Return the [x, y] coordinate for the center point of the cell that contains the specified text.  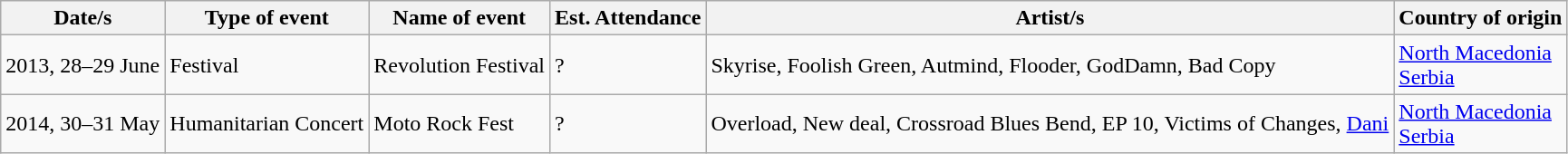
Type of event [266, 18]
Humanitarian Concert [266, 123]
2013, 28–29 June [83, 65]
Overload, New deal, Crossroad Blues Bend, EP 10, Victims of Changes, Dani [1050, 123]
Moto Rock Fest [460, 123]
Country of origin [1481, 18]
Est. Attendance [628, 18]
Name of event [460, 18]
Revolution Festival [460, 65]
Artist/s [1050, 18]
Festival [266, 65]
Skyrise, Foolish Green, Autmind, Flooder, GodDamn, Bad Copy [1050, 65]
2014, 30–31 May [83, 123]
Date/s [83, 18]
